Output the [X, Y] coordinate of the center of the cell containing the given text.  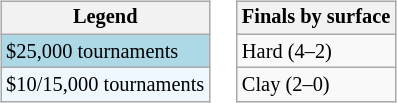
$25,000 tournaments [105, 51]
Clay (2–0) [316, 85]
Hard (4–2) [316, 51]
$10/15,000 tournaments [105, 85]
Legend [105, 18]
Finals by surface [316, 18]
